Identify which cell holds the provided text, then report its [X, Y] central coordinate. 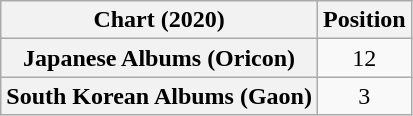
12 [364, 58]
Position [364, 20]
Japanese Albums (Oricon) [160, 58]
Chart (2020) [160, 20]
3 [364, 96]
South Korean Albums (Gaon) [160, 96]
